From the cell containing the given text, extract its center point as (x, y) coordinate. 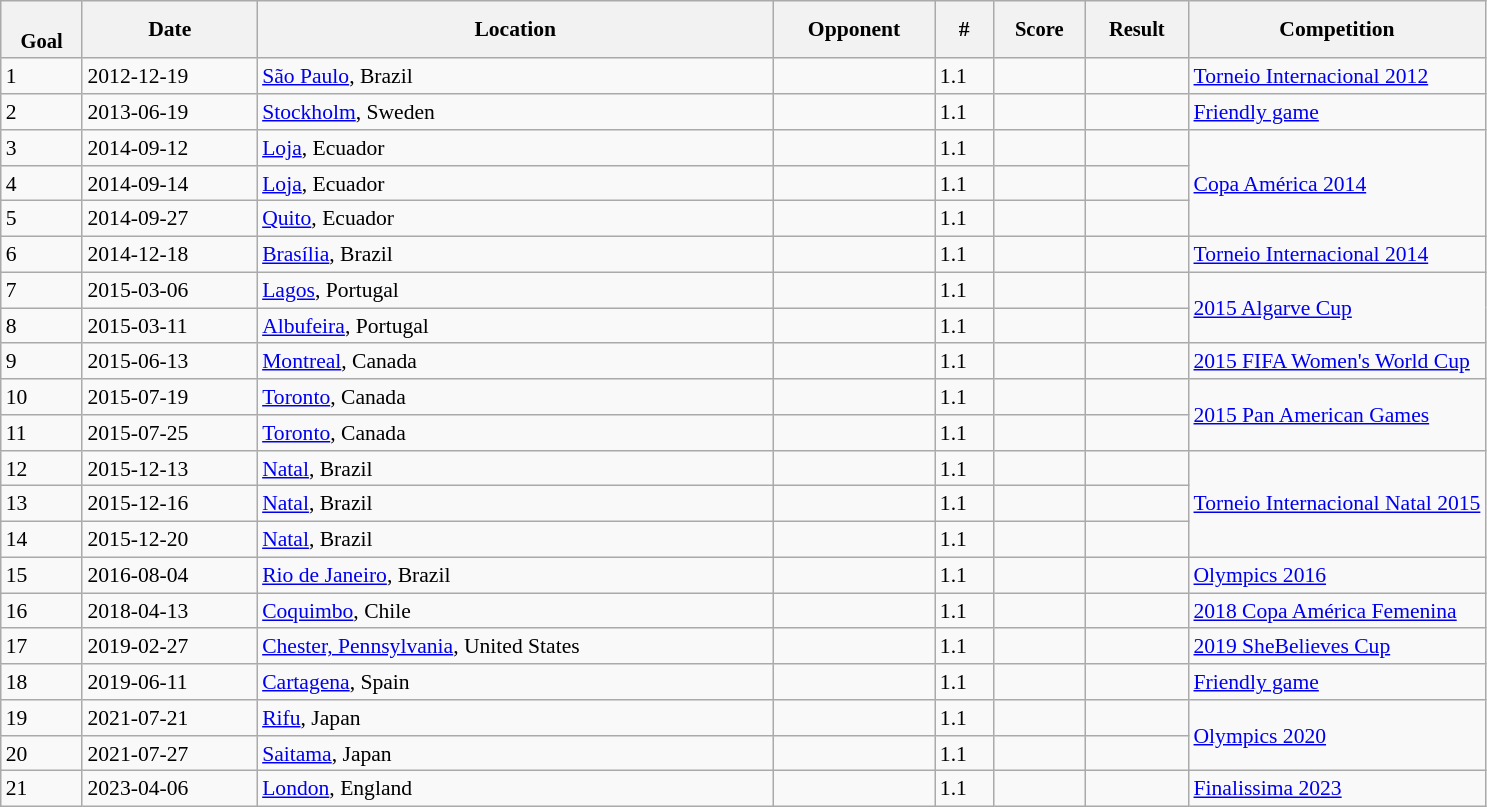
Brasília, Brazil (515, 255)
Montreal, Canada (515, 362)
Date (170, 30)
Stockholm, Sweden (515, 112)
Torneio Internacional 2012 (1336, 77)
Rio de Janeiro, Brazil (515, 576)
2018 Copa América Femenina (1336, 611)
2014-09-27 (170, 219)
Torneio Internacional 2014 (1336, 255)
Competition (1336, 30)
Olympics 2020 (1336, 736)
2015-12-20 (170, 540)
Result (1136, 30)
Rifu, Japan (515, 718)
3 (42, 148)
2014-09-14 (170, 184)
2019 SheBelieves Cup (1336, 647)
2014-09-12 (170, 148)
Cartagena, Spain (515, 682)
2023-04-06 (170, 789)
9 (42, 362)
2021-07-27 (170, 754)
15 (42, 576)
2015-03-06 (170, 291)
6 (42, 255)
2015-12-16 (170, 504)
2015 Pan American Games (1336, 414)
19 (42, 718)
10 (42, 397)
8 (42, 326)
Quito, Ecuador (515, 219)
São Paulo, Brazil (515, 77)
2015-07-19 (170, 397)
Saitama, Japan (515, 754)
Score (1039, 30)
4 (42, 184)
2019-02-27 (170, 647)
# (964, 30)
2015 FIFA Women's World Cup (1336, 362)
Location (515, 30)
11 (42, 433)
Chester, Pennsylvania, United States (515, 647)
2019-06-11 (170, 682)
Copa América 2014 (1336, 184)
2015 Algarve Cup (1336, 308)
5 (42, 219)
Opponent (854, 30)
14 (42, 540)
2013-06-19 (170, 112)
2021-07-21 (170, 718)
18 (42, 682)
Lagos, Portugal (515, 291)
2015-03-11 (170, 326)
Goal (42, 30)
12 (42, 469)
2018-04-13 (170, 611)
2015-06-13 (170, 362)
20 (42, 754)
2 (42, 112)
17 (42, 647)
2014-12-18 (170, 255)
2015-12-13 (170, 469)
13 (42, 504)
1 (42, 77)
Torneio Internacional Natal 2015 (1336, 504)
Coquimbo, Chile (515, 611)
Finalissima 2023 (1336, 789)
21 (42, 789)
2015-07-25 (170, 433)
London, England (515, 789)
7 (42, 291)
16 (42, 611)
Albufeira, Portugal (515, 326)
2016-08-04 (170, 576)
2012-12-19 (170, 77)
Olympics 2016 (1336, 576)
